Return the [x, y] coordinate for the center point of the cell that contains the specified text.  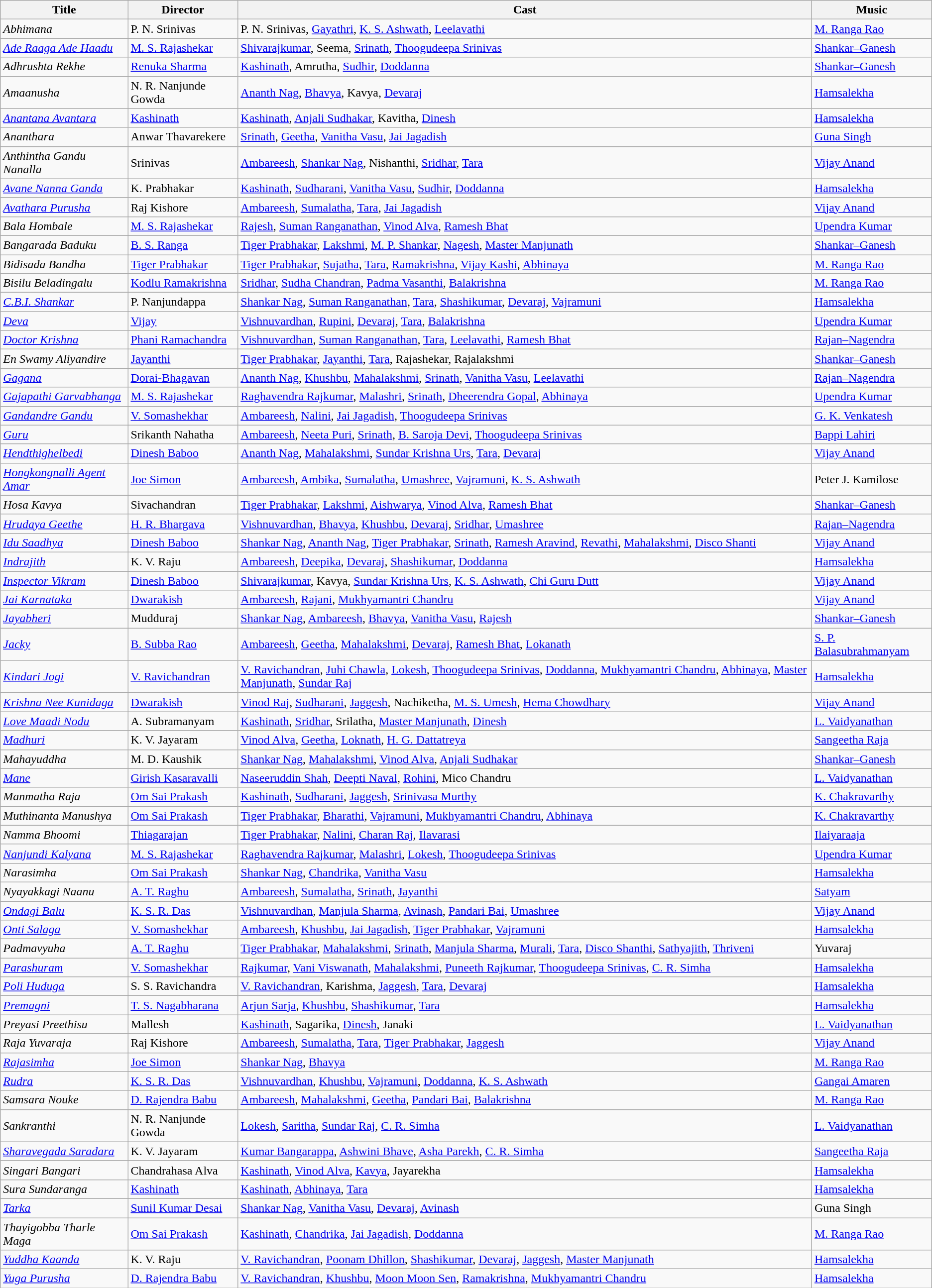
Inspector Vikram [64, 581]
Gandandre Gandu [64, 416]
Tiger Prabhakar [183, 264]
Vishnuvardhan, Manjula Sharma, Avinash, Pandari Bai, Umashree [525, 910]
Ilaiyaraaja [871, 835]
Ambareesh, Sumalatha, Srinath, Jayanthi [525, 891]
Ambareesh, Khushbu, Jai Jagadish, Tiger Prabhakar, Vajramuni [525, 930]
Director [183, 10]
Vishnuvardhan, Suman Ranganathan, Tara, Leelavathi, Ramesh Bhat [525, 340]
S. P. Balasubrahmanyam [871, 644]
Naseeruddin Shah, Deepti Naval, Rohini, Mico Chandru [525, 778]
Ananth Nag, Bhavya, Kavya, Devaraj [525, 93]
Onti Salaga [64, 930]
Phani Ramachandra [183, 340]
Srinath, Geetha, Vanitha Vasu, Jai Jagadish [525, 137]
Mallesh [183, 1024]
Sunil Kumar Desai [183, 1208]
Yuddha Kaanda [64, 1260]
Ondagi Balu [64, 910]
C.B.I. Shankar [64, 302]
P. N. Srinivas, Gayathri, K. S. Ashwath, Leelavathi [525, 29]
Krishna Nee Kunidaga [64, 702]
Kashinath, Vinod Alva, Kavya, Jayarekha [525, 1170]
Sura Sundaranga [64, 1189]
Kashinath, Sagarika, Dinesh, Janaki [525, 1024]
Renuka Sharma [183, 67]
Tiger Prabhakar, Bharathi, Vajramuni, Mukhyamantri Chandru, Abhinaya [525, 816]
Rajesh, Suman Ranganathan, Vinod Alva, Ramesh Bhat [525, 226]
Kashinath, Sridhar, Srilatha, Master Manjunath, Dinesh [525, 721]
Ambareesh, Geetha, Mahalakshmi, Devaraj, Ramesh Bhat, Lokanath [525, 644]
Hendthighelbedi [64, 453]
Ananth Nag, Khushbu, Mahalakshmi, Srinath, Vanitha Vasu, Leelavathi [525, 378]
Jacky [64, 644]
V. Ravichandran, Poonam Dhillon, Shashikumar, Devaraj, Jaggesh, Master Manjunath [525, 1260]
S. S. Ravichandra [183, 986]
Abhimana [64, 29]
Ade Raaga Ade Haadu [64, 48]
Bappi Lahiri [871, 434]
V. Ravichandran [183, 677]
H. R. Bhargava [183, 524]
P. Nanjundappa [183, 302]
Ananth Nag, Mahalakshmi, Sundar Krishna Urs, Tara, Devaraj [525, 453]
Premagni [64, 1005]
Tiger Prabhakar, Sujatha, Tara, Ramakrishna, Vijay Kashi, Abhinaya [525, 264]
Nyayakkagi Naanu [64, 891]
Raghavendra Rajkumar, Malashri, Lokesh, Thoogudeepa Srinivas [525, 854]
Ambareesh, Neeta Puri, Srinath, B. Saroja Devi, Thoogudeepa Srinivas [525, 434]
Tarka [64, 1208]
Ananthara [64, 137]
Tiger Prabhakar, Lakshmi, M. P. Shankar, Nagesh, Master Manjunath [525, 245]
Shankar Nag, Ambareesh, Bhavya, Vanitha Vasu, Rajesh [525, 619]
Vinod Raj, Sudharani, Jaggesh, Nachiketha, M. S. Umesh, Hema Chowdhary [525, 702]
Anwar Thavarekere [183, 137]
Ambareesh, Mahalakshmi, Geetha, Pandari Bai, Balakrishna [525, 1100]
Guru [64, 434]
Title [64, 10]
P. N. Srinivas [183, 29]
Doctor Krishna [64, 340]
Indrajith [64, 561]
Jayanthi [183, 359]
T. S. Nagabharana [183, 1005]
Srikanth Nahatha [183, 434]
Kashinath, Abhinaya, Tara [525, 1189]
Yuga Purusha [64, 1279]
Vishnuvardhan, Bhavya, Khushbu, Devaraj, Sridhar, Umashree [525, 524]
Vijay [183, 321]
Peter J. Kamilose [871, 479]
Tiger Prabhakar, Jayanthi, Tara, Rajashekar, Rajalakshmi [525, 359]
Shankar Nag, Bhavya [525, 1062]
Padmavyuha [64, 949]
Jai Karnataka [64, 600]
Yuvaraj [871, 949]
M. D. Kaushik [183, 759]
Vishnuvardhan, Khushbu, Vajramuni, Doddanna, K. S. Ashwath [525, 1081]
Music [871, 10]
B. S. Ranga [183, 245]
Rajasimha [64, 1062]
Deva [64, 321]
Srinivas [183, 162]
Mahayuddha [64, 759]
Tiger Prabhakar, Lakshmi, Aishwarya, Vinod Alva, Ramesh Bhat [525, 505]
Shivarajkumar, Seema, Srinath, Thoogudeepa Srinivas [525, 48]
Thayigobba Tharle Maga [64, 1233]
Vinod Alva, Geetha, Loknath, H. G. Dattatreya [525, 740]
Shankar Nag, Ananth Nag, Tiger Prabhakar, Srinath, Ramesh Aravind, Revathi, Mahalakshmi, Disco Shanti [525, 542]
Raghavendra Rajkumar, Malashri, Srinath, Dheerendra Gopal, Abhinaya [525, 397]
Mudduraj [183, 619]
Sankranthi [64, 1126]
Ambareesh, Shankar Nag, Nishanthi, Sridhar, Tara [525, 162]
Kashinath, Chandrika, Jai Jagadish, Doddanna [525, 1233]
Hongkongnalli Agent Amar [64, 479]
Love Maadi Nodu [64, 721]
Adhrushta Rekhe [64, 67]
K. Prabhakar [183, 188]
Avane Nanna Ganda [64, 188]
Kodlu Ramakrishna [183, 283]
Satyam [871, 891]
Narasimha [64, 872]
Ambareesh, Ambika, Sumalatha, Umashree, Vajramuni, K. S. Ashwath [525, 479]
Shivarajkumar, Kavya, Sundar Krishna Urs, K. S. Ashwath, Chi Guru Dutt [525, 581]
Namma Bhoomi [64, 835]
Bidisada Bandha [64, 264]
Kindari Jogi [64, 677]
Preyasi Preethisu [64, 1024]
Shankar Nag, Chandrika, Vanitha Vasu [525, 872]
Kashinath, Anjali Sudhakar, Kavitha, Dinesh [525, 118]
Shankar Nag, Mahalakshmi, Vinod Alva, Anjali Sudhakar [525, 759]
Idu Saadhya [64, 542]
Tiger Prabhakar, Mahalakshmi, Srinath, Manjula Sharma, Murali, Tara, Disco Shanthi, Sathyajith, Thriveni [525, 949]
Bangarada Baduku [64, 245]
Kumar Bangarappa, Ashwini Bhave, Asha Parekh, C. R. Simha [525, 1151]
Gangai Amaren [871, 1081]
Thiagarajan [183, 835]
Bisilu Beladingalu [64, 283]
Sridhar, Sudha Chandran, Padma Vasanthi, Balakrishna [525, 283]
Ambareesh, Sumalatha, Tara, Tiger Prabhakar, Jaggesh [525, 1043]
Gagana [64, 378]
Manmatha Raja [64, 797]
Rudra [64, 1081]
Kashinath, Sudharani, Jaggesh, Srinivasa Murthy [525, 797]
Sharavegada Saradara [64, 1151]
Anantana Avantara [64, 118]
Gajapathi Garvabhanga [64, 397]
A. Subramanyam [183, 721]
Mane [64, 778]
Singari Bangari [64, 1170]
Ambareesh, Sumalatha, Tara, Jai Jagadish [525, 207]
V. Ravichandran, Karishma, Jaggesh, Tara, Devaraj [525, 986]
Arjun Sarja, Khushbu, Shashikumar, Tara [525, 1005]
Bala Hombale [64, 226]
Shankar Nag, Vanitha Vasu, Devaraj, Avinash [525, 1208]
Muthinanta Manushya [64, 816]
Rajkumar, Vani Viswanath, Mahalakshmi, Puneeth Rajkumar, Thoogudeepa Srinivas, C. R. Simha [525, 967]
Cast [525, 10]
Kashinath, Sudharani, Vanitha Vasu, Sudhir, Doddanna [525, 188]
Vishnuvardhan, Rupini, Devaraj, Tara, Balakrishna [525, 321]
Poli Huduga [64, 986]
G. K. Venkatesh [871, 416]
Avathara Purusha [64, 207]
Ambareesh, Nalini, Jai Jagadish, Thoogudeepa Srinivas [525, 416]
V. Ravichandran, Khushbu, Moon Moon Sen, Ramakrishna, Mukhyamantri Chandru [525, 1279]
Raja Yuvaraja [64, 1043]
Jayabheri [64, 619]
Nanjundi Kalyana [64, 854]
Hosa Kavya [64, 505]
Hrudaya Geethe [64, 524]
Madhuri [64, 740]
Chandrahasa Alva [183, 1170]
Sivachandran [183, 505]
Samsara Nouke [64, 1100]
Tiger Prabhakar, Nalini, Charan Raj, Ilavarasi [525, 835]
Dorai-Bhagavan [183, 378]
Parashuram [64, 967]
V. Ravichandran, Juhi Chawla, Lokesh, Thoogudeepa Srinivas, Doddanna, Mukhyamantri Chandru, Abhinaya, Master Manjunath, Sundar Raj [525, 677]
Lokesh, Saritha, Sundar Raj, C. R. Simha [525, 1126]
Shankar Nag, Suman Ranganathan, Tara, Shashikumar, Devaraj, Vajramuni [525, 302]
Ambareesh, Rajani, Mukhyamantri Chandru [525, 600]
Anthintha Gandu Nanalla [64, 162]
Girish Kasaravalli [183, 778]
Ambareesh, Deepika, Devaraj, Shashikumar, Doddanna [525, 561]
Amaanusha [64, 93]
Kashinath, Amrutha, Sudhir, Doddanna [525, 67]
En Swamy Aliyandire [64, 359]
B. Subba Rao [183, 644]
